Extract the (X, Y) coordinate from the center of the cell holding the provided text.  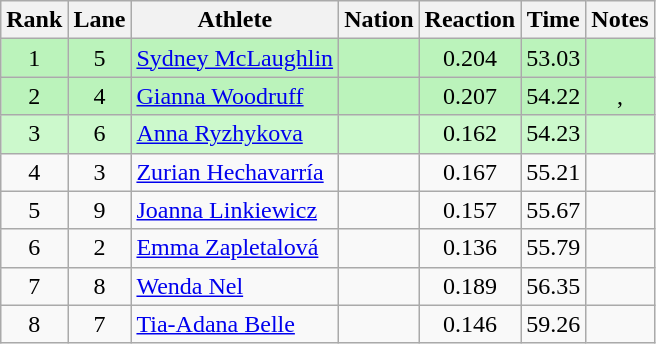
0.146 (470, 324)
Emma Zapletalová (235, 248)
Athlete (235, 20)
55.21 (554, 172)
Reaction (470, 20)
Gianna Woodruff (235, 96)
, (620, 96)
54.22 (554, 96)
Zurian Hechavarría (235, 172)
Lane (100, 20)
0.207 (470, 96)
0.167 (470, 172)
0.136 (470, 248)
Time (554, 20)
0.162 (470, 134)
Joanna Linkiewicz (235, 210)
55.79 (554, 248)
54.23 (554, 134)
Wenda Nel (235, 286)
Rank (34, 20)
55.67 (554, 210)
53.03 (554, 58)
0.204 (470, 58)
0.189 (470, 286)
Sydney McLaughlin (235, 58)
1 (34, 58)
56.35 (554, 286)
Tia-Adana Belle (235, 324)
Nation (379, 20)
Anna Ryzhykova (235, 134)
9 (100, 210)
Notes (620, 20)
59.26 (554, 324)
0.157 (470, 210)
